Return (x, y) of the center of cell containing provided text 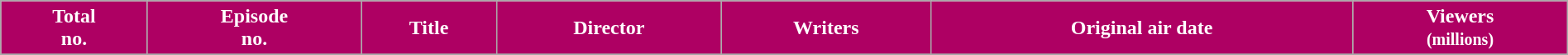
Writers (825, 28)
Director (609, 28)
Episodeno. (254, 28)
Viewers(millions) (1460, 28)
Totalno. (74, 28)
Title (429, 28)
Original air date (1141, 28)
